Find where the given text appears and provide that cell's center as [X, Y] coordinate. 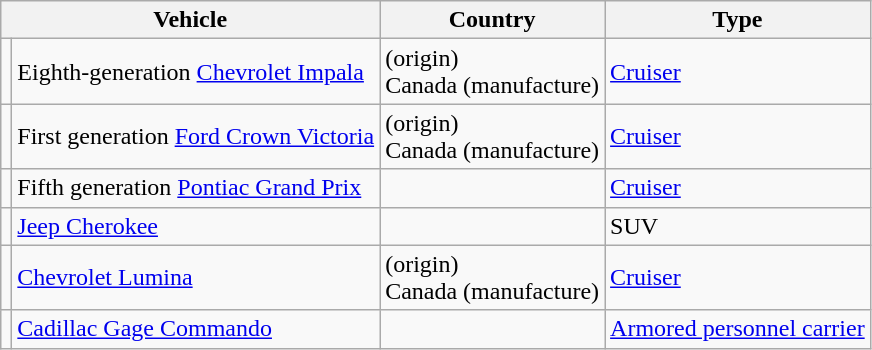
Chevrolet Lumina [196, 278]
Fifth generation Pontiac Grand Prix [196, 188]
First generation Ford Crown Victoria [196, 136]
Jeep Cherokee [196, 226]
SUV [738, 226]
Country [492, 20]
Eighth-generation Chevrolet Impala [196, 72]
Type [738, 20]
Vehicle [190, 20]
Armored personnel carrier [738, 329]
Cadillac Gage Commando [196, 329]
